Pinpoint the cell where the given text exists, returning its [X, Y] midpoint coordinate. 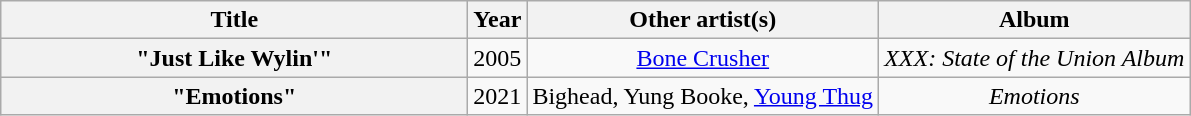
XXX: State of the Union Album [1034, 58]
Other artist(s) [703, 20]
Album [1034, 20]
2021 [498, 96]
2005 [498, 58]
Emotions [1034, 96]
"Just Like Wylin'" [234, 58]
"Emotions" [234, 96]
Year [498, 20]
Title [234, 20]
Bone Crusher [703, 58]
Bighead, Yung Booke, Young Thug [703, 96]
